Output the [X, Y] coordinate of the center of the cell containing the given text.  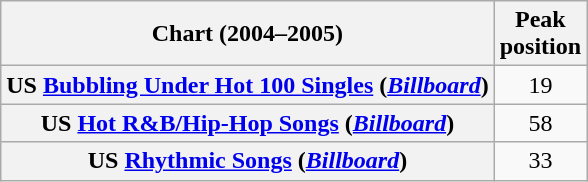
19 [540, 85]
Chart (2004–2005) [248, 34]
58 [540, 123]
US Rhythmic Songs (Billboard) [248, 161]
Peakposition [540, 34]
US Bubbling Under Hot 100 Singles (Billboard) [248, 85]
US Hot R&B/Hip-Hop Songs (Billboard) [248, 123]
33 [540, 161]
